Provide the (x, y) coordinate of the cell's center where the given text is located.  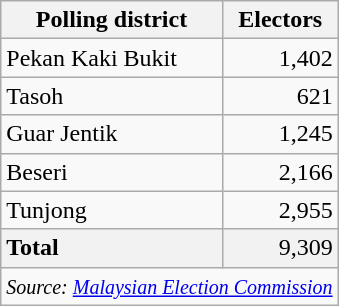
621 (280, 96)
Polling district (112, 20)
Pekan Kaki Bukit (112, 58)
Tunjong (112, 210)
Guar Jentik (112, 134)
Total (112, 248)
Tasoh (112, 96)
1,402 (280, 58)
2,166 (280, 172)
1,245 (280, 134)
2,955 (280, 210)
9,309 (280, 248)
Beseri (112, 172)
Electors (280, 20)
Source: Malaysian Election Commission (170, 286)
